Provide the (X, Y) coordinate of the cell's center where the given text is located.  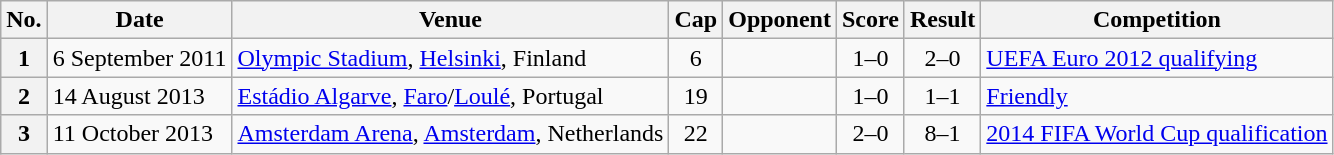
Estádio Algarve, Faro/Loulé, Portugal (450, 96)
6 September 2011 (140, 58)
1–1 (942, 96)
8–1 (942, 134)
11 October 2013 (140, 134)
2014 FIFA World Cup qualification (1157, 134)
19 (696, 96)
1 (24, 58)
2 (24, 96)
22 (696, 134)
Score (870, 20)
Olympic Stadium, Helsinki, Finland (450, 58)
Date (140, 20)
UEFA Euro 2012 qualifying (1157, 58)
Opponent (780, 20)
Amsterdam Arena, Amsterdam, Netherlands (450, 134)
14 August 2013 (140, 96)
Venue (450, 20)
Friendly (1157, 96)
Competition (1157, 20)
Cap (696, 20)
No. (24, 20)
Result (942, 20)
6 (696, 58)
3 (24, 134)
